For the text-containing cell, return its midpoint in [X, Y] coordinate format. 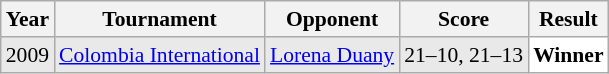
2009 [28, 55]
Year [28, 19]
Opponent [332, 19]
21–10, 21–13 [464, 55]
Colombia International [160, 55]
Winner [568, 55]
Score [464, 19]
Result [568, 19]
Tournament [160, 19]
Lorena Duany [332, 55]
